Scan for the cell matching the given text and deliver its (X, Y) coordinate at center. 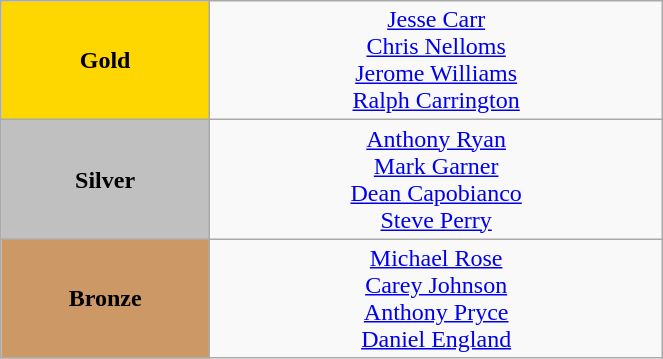
Anthony RyanMark GarnerDean CapobiancoSteve Perry (436, 180)
Bronze (106, 298)
Silver (106, 180)
Jesse CarrChris NellomsJerome WilliamsRalph Carrington (436, 60)
Gold (106, 60)
Michael RoseCarey JohnsonAnthony PryceDaniel England (436, 298)
